Return the [X, Y] coordinate for the center point of the cell that contains the specified text.  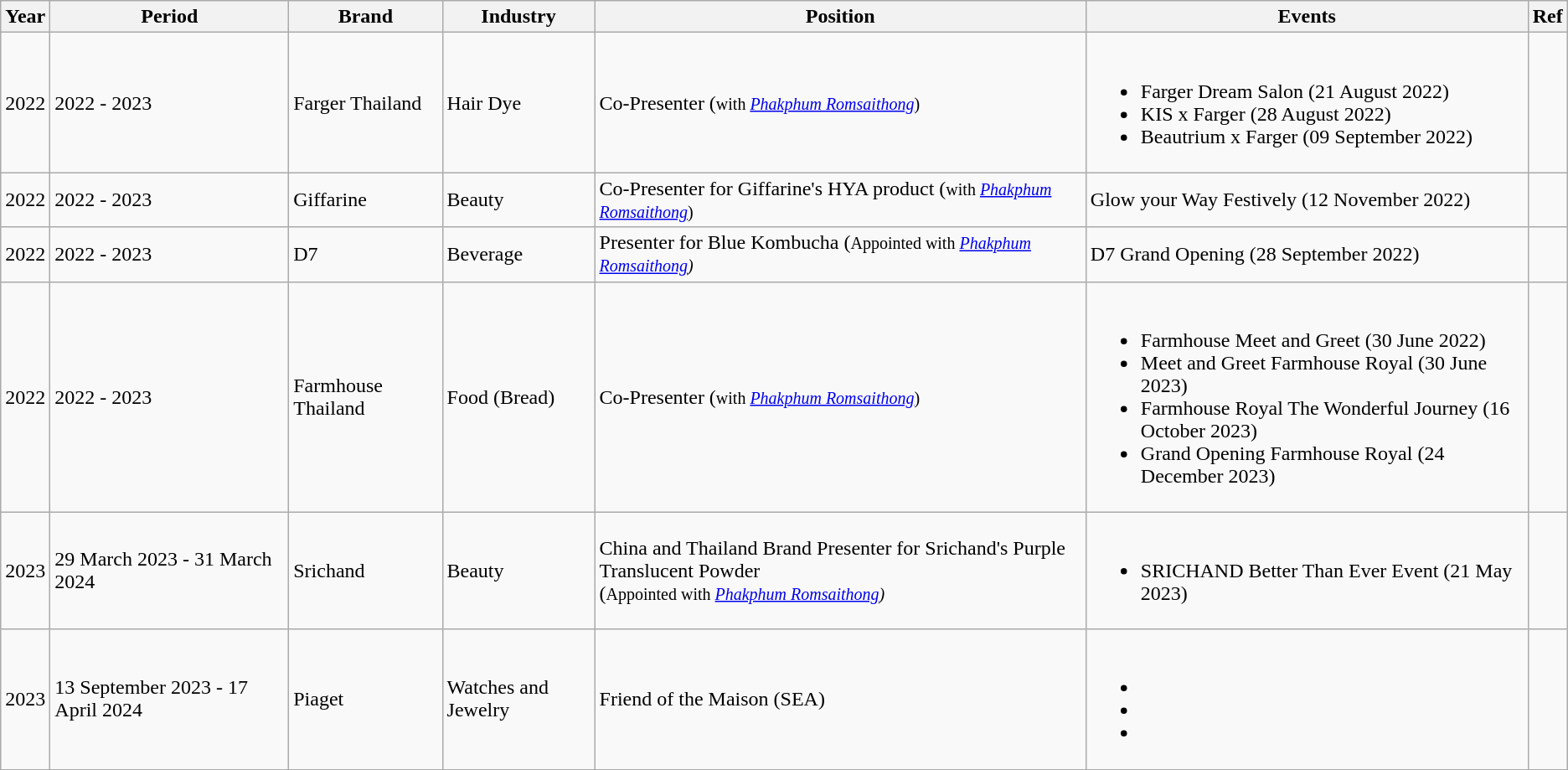
Hair Dye [518, 102]
Events [1307, 17]
Glow your Way Festively (12 November 2022) [1307, 199]
Giffarine [365, 199]
29 March 2023 - 31 March 2024 [169, 571]
Presenter for Blue Kombucha (Appointed with Phakphum Romsaithong) [840, 255]
Period [169, 17]
Food (Bread) [518, 397]
Brand [365, 17]
Beverage [518, 255]
Watches and Jewelry [518, 699]
13 September 2023 - 17 April 2024 [169, 699]
Farger Thailand [365, 102]
SRICHAND Better Than Ever Event (21 May 2023) [1307, 571]
Friend of the Maison (SEA) [840, 699]
Piaget [365, 699]
D7 [365, 255]
D7 Grand Opening (28 September 2022) [1307, 255]
Ref [1548, 17]
China and Thailand Brand Presenter for Srichand's Purple Translucent Powder(Appointed with Phakphum Romsaithong) [840, 571]
Co-Presenter for Giffarine's HYA product (with Phakphum Romsaithong) [840, 199]
Srichand [365, 571]
Year [25, 17]
Farger Dream Salon (21 August 2022)KIS x Farger (28 August 2022)Beautrium x Farger (09 September 2022) [1307, 102]
Industry [518, 17]
Position [840, 17]
Farmhouse Thailand [365, 397]
